Provide the [X, Y] coordinate of the cell's center where the given text is located.  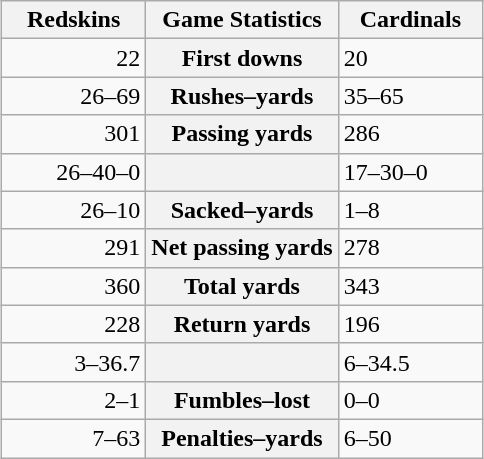
26–10 [73, 210]
First downs [242, 58]
Rushes–yards [242, 96]
Net passing yards [242, 248]
35–65 [410, 96]
Penalties–yards [242, 438]
Return yards [242, 324]
Fumbles–lost [242, 400]
22 [73, 58]
Redskins [73, 20]
7–63 [73, 438]
26–69 [73, 96]
196 [410, 324]
291 [73, 248]
2–1 [73, 400]
Sacked–yards [242, 210]
Passing yards [242, 134]
343 [410, 286]
360 [73, 286]
0–0 [410, 400]
301 [73, 134]
6–50 [410, 438]
17–30–0 [410, 172]
278 [410, 248]
Cardinals [410, 20]
6–34.5 [410, 362]
Game Statistics [242, 20]
Total yards [242, 286]
1–8 [410, 210]
286 [410, 134]
3–36.7 [73, 362]
20 [410, 58]
228 [73, 324]
26–40–0 [73, 172]
